Search for the cell housing the specified text and yield its [X, Y] center coordinate. 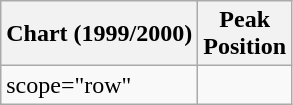
scope="row" [100, 85]
PeakPosition [245, 34]
Chart (1999/2000) [100, 34]
